Return [x, y] of the center of cell containing provided text 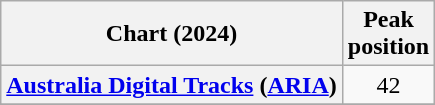
42 [388, 85]
Peakposition [388, 34]
Australia Digital Tracks (ARIA) [172, 85]
Chart (2024) [172, 34]
